Output the (x, y) coordinate of the center of the cell containing the given text.  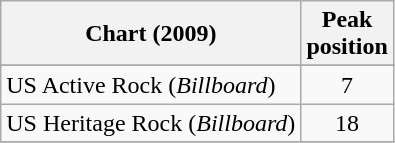
Peakposition (347, 34)
18 (347, 123)
US Heritage Rock (Billboard) (151, 123)
US Active Rock (Billboard) (151, 85)
Chart (2009) (151, 34)
7 (347, 85)
